Find where the given text appears and provide that cell's center as (X, Y) coordinate. 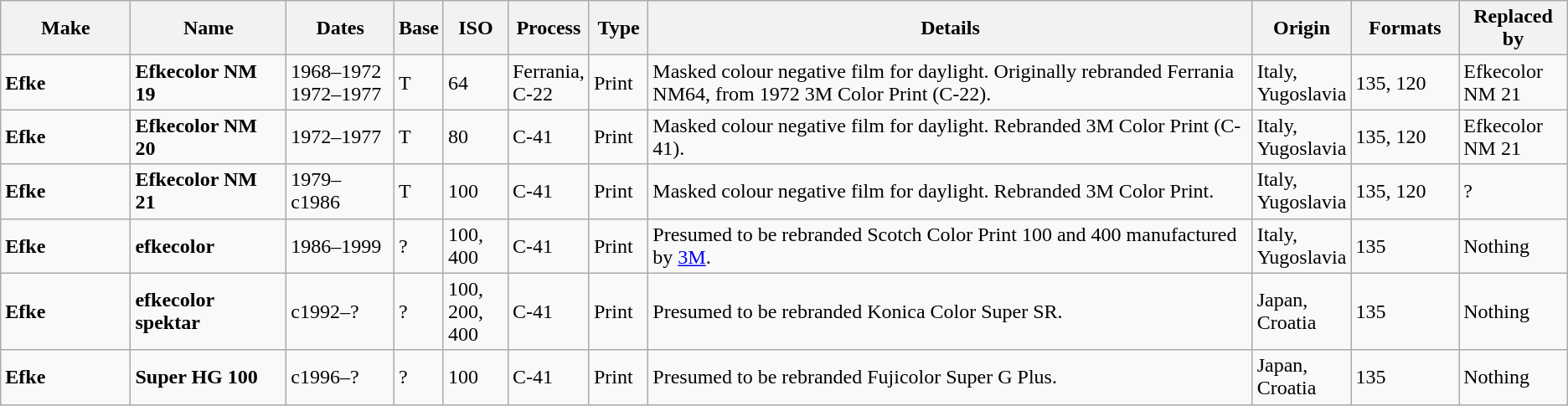
64 (476, 82)
Base (419, 28)
80 (476, 137)
1979–c1986 (340, 191)
Efkecolor NM 19 (209, 82)
c1992–? (340, 311)
Formats (1406, 28)
Presumed to be rebranded Scotch Color Print 100 and 400 manufactured by 3M. (950, 246)
Presumed to be rebranded Konica Color Super SR. (950, 311)
efkecolor spektar (209, 311)
Replaced by (1513, 28)
100, 400 (476, 246)
Make (65, 28)
ISO (476, 28)
Masked colour negative film for daylight. Originally rebranded Ferrania NM64, from 1972 3M Color Print (C-22). (950, 82)
Ferrania, C-22 (548, 82)
Masked colour negative film for daylight. Rebranded 3M Color Print. (950, 191)
Origin (1302, 28)
Efkecolor NM 20 (209, 137)
1968–19721972–1977 (340, 82)
1986–1999 (340, 246)
100, 200, 400 (476, 311)
Masked colour negative film for daylight. Rebranded 3M Color Print (C-41). (950, 137)
c1996–? (340, 377)
1972–1977 (340, 137)
Type (618, 28)
efkecolor (209, 246)
Dates (340, 28)
Name (209, 28)
Details (950, 28)
Super HG 100 (209, 377)
Presumed to be rebranded Fujicolor Super G Plus. (950, 377)
Process (548, 28)
